Determine the (x, y) coordinate at the center of the cell enclosing the given text.  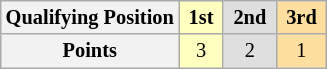
3 (202, 51)
2 (250, 51)
1st (202, 17)
3rd (301, 17)
Qualifying Position (90, 17)
Points (90, 51)
1 (301, 51)
2nd (250, 17)
